Find where the given text appears and provide that cell's center as [X, Y] coordinate. 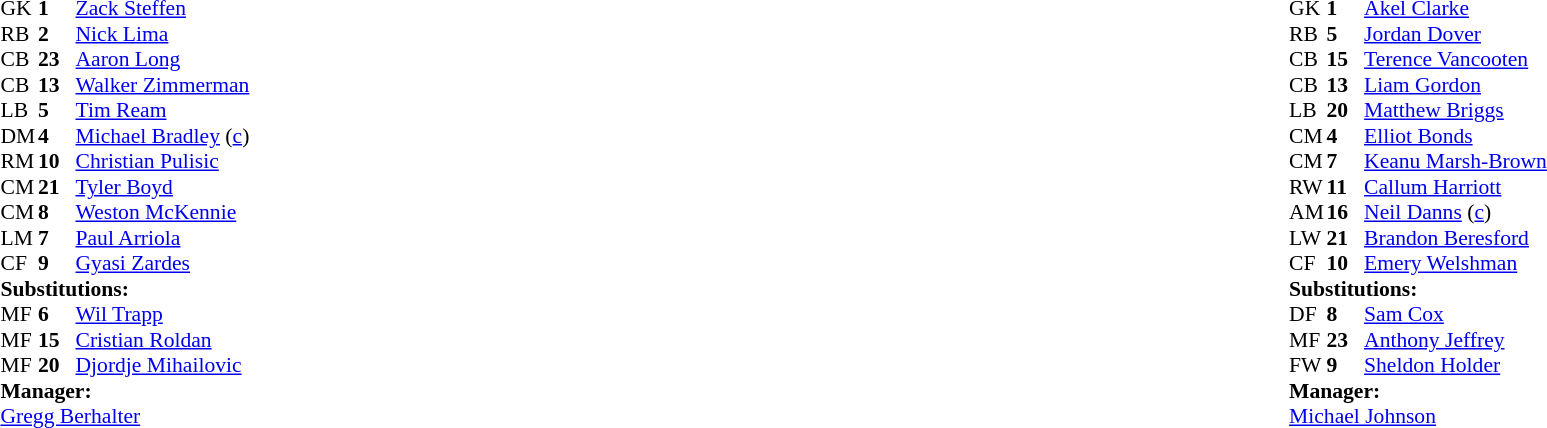
Weston McKennie [163, 213]
Gyasi Zardes [163, 263]
Aaron Long [163, 59]
Keanu Marsh-Brown [1456, 161]
DF [1308, 315]
Tim Ream [163, 111]
Djordje Mihailovic [163, 365]
Michael Bradley (c) [163, 136]
16 [1346, 213]
Sheldon Holder [1456, 365]
AM [1308, 213]
Nick Lima [163, 34]
Tyler Boyd [163, 187]
Terence Vancooten [1456, 59]
6 [57, 315]
Elliot Bonds [1456, 136]
11 [1346, 187]
RW [1308, 187]
LW [1308, 238]
Sam Cox [1456, 315]
2 [57, 34]
LM [19, 238]
RM [19, 161]
Emery Welshman [1456, 263]
Callum Harriott [1456, 187]
Matthew Briggs [1456, 111]
Brandon Beresford [1456, 238]
Christian Pulisic [163, 161]
DM [19, 136]
Jordan Dover [1456, 34]
FW [1308, 365]
Anthony Jeffrey [1456, 340]
Paul Arriola [163, 238]
Neil Danns (c) [1456, 213]
Walker Zimmerman [163, 85]
Wil Trapp [163, 315]
Cristian Roldan [163, 340]
Liam Gordon [1456, 85]
